Provide the [X, Y] coordinate of the cell's center where the given text is located.  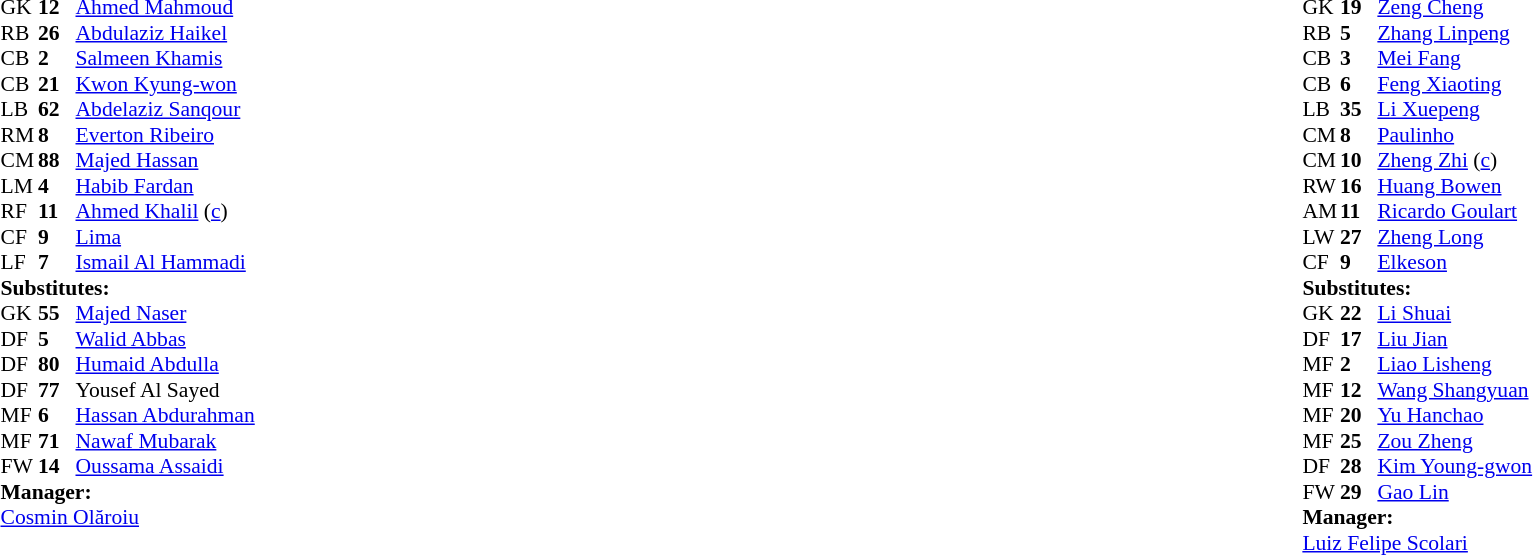
LM [19, 186]
29 [1359, 492]
62 [57, 109]
25 [1359, 441]
Li Shuai [1454, 313]
55 [57, 313]
35 [1359, 109]
Feng Xiaoting [1454, 84]
7 [57, 263]
Mei Fang [1454, 59]
Majed Hassan [166, 161]
Wang Shangyuan [1454, 390]
14 [57, 467]
Abdelaziz Sanqour [166, 109]
RW [1321, 186]
Everton Ribeiro [166, 135]
Humaid Abdulla [166, 365]
Kim Young-gwon [1454, 467]
LF [19, 263]
Oussama Assaidi [166, 467]
Liao Lisheng [1454, 365]
RM [19, 135]
Hassan Abdurahman [166, 415]
Habib Fardan [166, 186]
Huang Bowen [1454, 186]
77 [57, 390]
Salmeen Khamis [166, 59]
3 [1359, 59]
Gao Lin [1454, 492]
21 [57, 84]
Zheng Zhi (c) [1454, 161]
Yousef Al Sayed [166, 390]
12 [1359, 390]
Abdulaziz Haikel [166, 33]
Zheng Long [1454, 237]
4 [57, 186]
RF [19, 211]
17 [1359, 339]
80 [57, 365]
Kwon Kyung-won [166, 84]
Ismail Al Hammadi [166, 263]
Zou Zheng [1454, 441]
71 [57, 441]
Paulinho [1454, 135]
27 [1359, 237]
10 [1359, 161]
26 [57, 33]
Majed Naser [166, 313]
Lima [166, 237]
22 [1359, 313]
Ricardo Goulart [1454, 211]
16 [1359, 186]
Cosmin Olăroiu [127, 517]
Liu Jian [1454, 339]
Yu Hanchao [1454, 415]
Li Xuepeng [1454, 109]
Elkeson [1454, 263]
88 [57, 161]
Nawaf Mubarak [166, 441]
Zhang Linpeng [1454, 33]
28 [1359, 467]
LW [1321, 237]
Ahmed Khalil (c) [166, 211]
20 [1359, 415]
AM [1321, 211]
Walid Abbas [166, 339]
